Pinpoint the cell where the given text exists, returning its (x, y) midpoint coordinate. 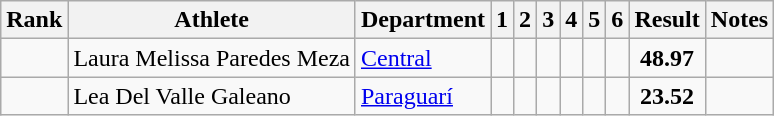
48.97 (667, 58)
Laura Melissa Paredes Meza (212, 58)
1 (502, 20)
Notes (739, 20)
Paraguarí (422, 96)
3 (548, 20)
5 (594, 20)
2 (526, 20)
Central (422, 58)
4 (572, 20)
Lea Del Valle Galeano (212, 96)
6 (618, 20)
Department (422, 20)
Athlete (212, 20)
Rank (34, 20)
Result (667, 20)
23.52 (667, 96)
